From the cell containing the given text, extract its center point as [x, y] coordinate. 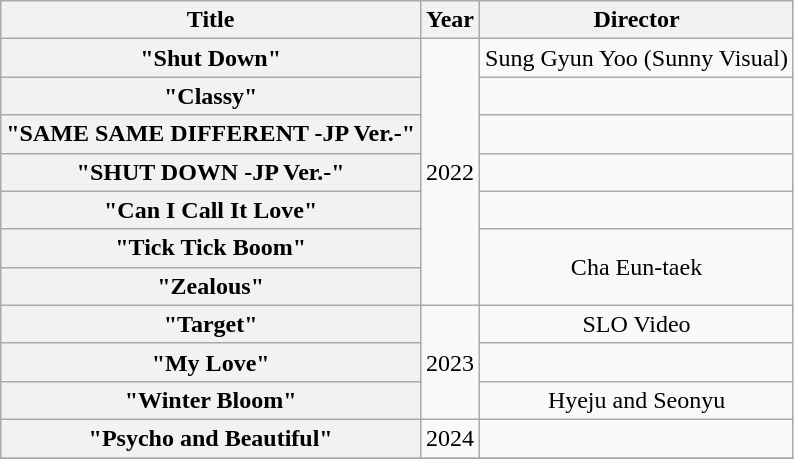
"Target" [211, 324]
2022 [450, 172]
"My Love" [211, 362]
"Shut Down" [211, 58]
"Classy" [211, 96]
Cha Eun-taek [637, 267]
"Zealous" [211, 286]
"Can I Call It Love" [211, 210]
Title [211, 20]
"Tick Tick Boom" [211, 248]
SLO Video [637, 324]
"Psycho and Beautiful" [211, 438]
"Winter Bloom" [211, 400]
"SHUT DOWN -JP Ver.-" [211, 172]
Hyeju and Seonyu [637, 400]
Director [637, 20]
Year [450, 20]
2024 [450, 438]
"SAME SAME DIFFERENT -JP Ver.-" [211, 134]
Sung Gyun Yoo (Sunny Visual) [637, 58]
2023 [450, 362]
